Scan for the cell matching the given text and deliver its [X, Y] coordinate at center. 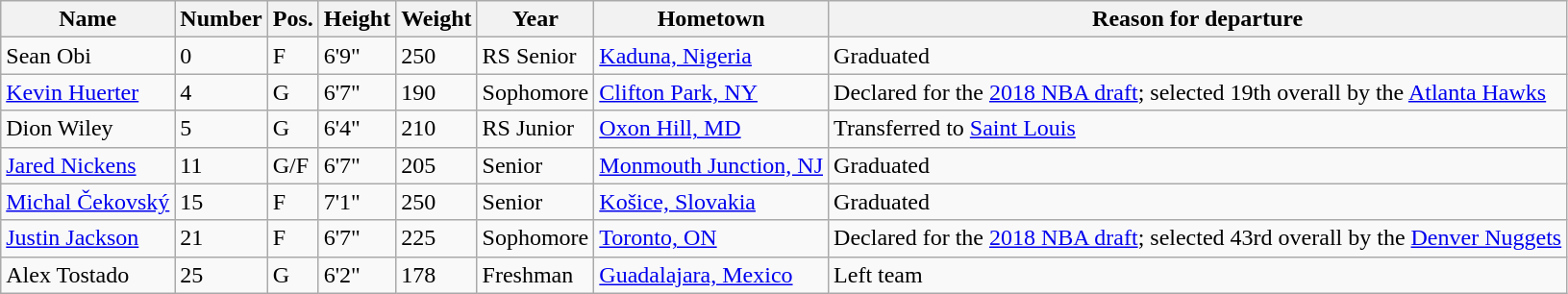
Name [88, 19]
6'4" [357, 129]
205 [436, 165]
Justin Jackson [88, 238]
G/F [292, 165]
Sean Obi [88, 56]
5 [221, 129]
Year [535, 19]
Monmouth Junction, NJ [711, 165]
Guadalajara, Mexico [711, 275]
6'2" [357, 275]
25 [221, 275]
Jared Nickens [88, 165]
Košice, Slovakia [711, 202]
Reason for departure [1198, 19]
Kaduna, Nigeria [711, 56]
Number [221, 19]
Left team [1198, 275]
190 [436, 92]
Dion Wiley [88, 129]
21 [221, 238]
Height [357, 19]
Freshman [535, 275]
Kevin Huerter [88, 92]
Declared for the 2018 NBA draft; selected 43rd overall by the Denver Nuggets [1198, 238]
Transferred to Saint Louis [1198, 129]
Weight [436, 19]
7'1" [357, 202]
0 [221, 56]
6'9" [357, 56]
225 [436, 238]
Toronto, ON [711, 238]
11 [221, 165]
178 [436, 275]
15 [221, 202]
4 [221, 92]
Oxon Hill, MD [711, 129]
RS Junior [535, 129]
Alex Tostado [88, 275]
Pos. [292, 19]
Hometown [711, 19]
Michal Čekovský [88, 202]
210 [436, 129]
Declared for the 2018 NBA draft; selected 19th overall by the Atlanta Hawks [1198, 92]
RS Senior [535, 56]
Clifton Park, NY [711, 92]
